Search for the cell housing the specified text and yield its [X, Y] center coordinate. 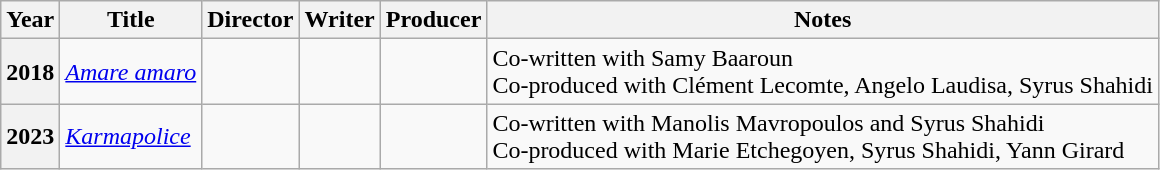
Writer [340, 20]
Amare amaro [131, 72]
Title [131, 20]
Notes [823, 20]
Co-written with Samy BaarounCo-produced with Clément Lecomte, Angelo Laudisa, Syrus Shahidi [823, 72]
Producer [434, 20]
Year [30, 20]
2018 [30, 72]
Karmapolice [131, 136]
Co-written with Manolis Mavropoulos and Syrus ShahidiCo-produced with Marie Etchegoyen, Syrus Shahidi, Yann Girard [823, 136]
2023 [30, 136]
Director [250, 20]
